Determine the (x, y) coordinate at the center of the cell enclosing the given text.  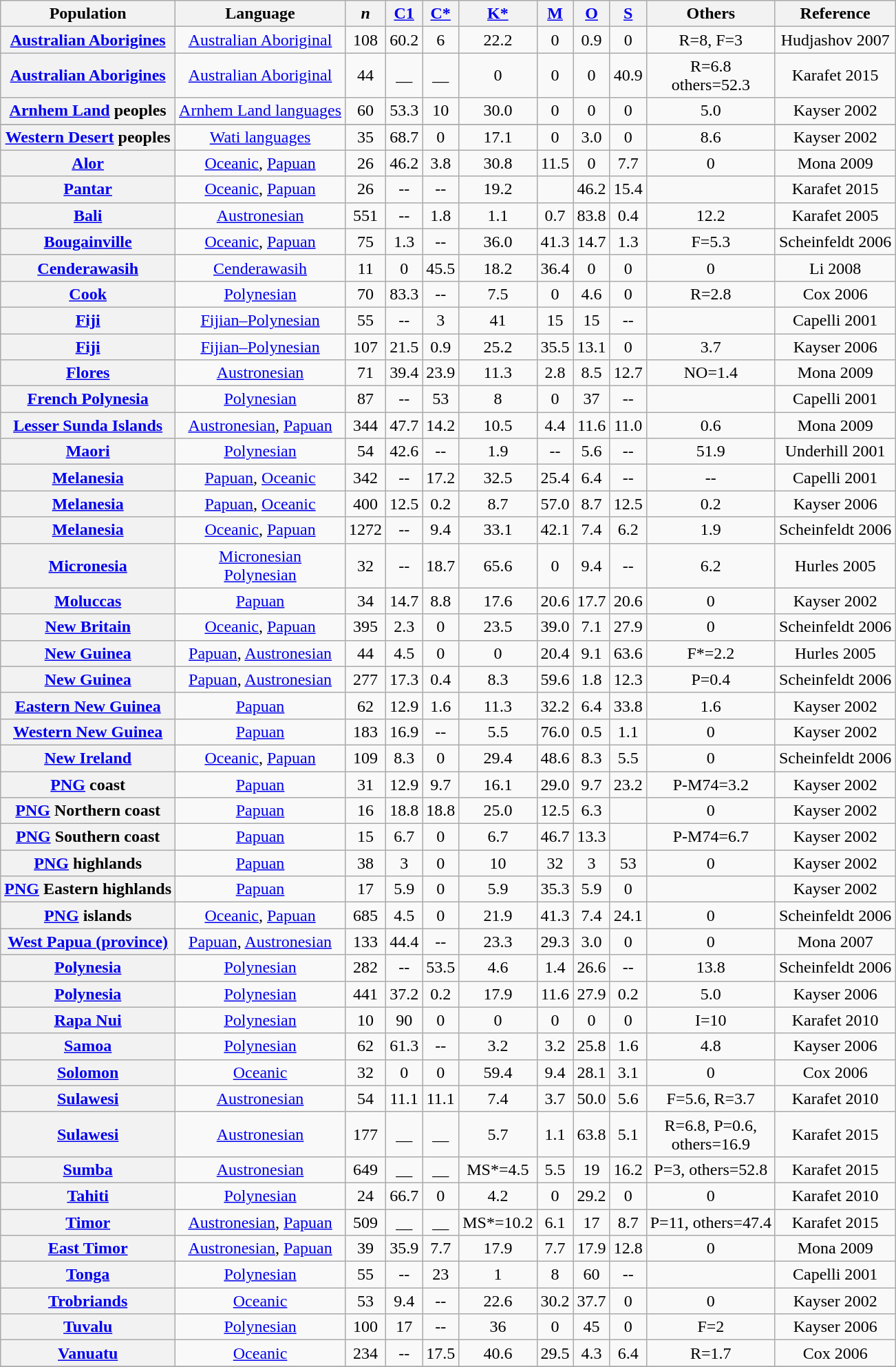
P=11, others=47.4 (710, 1222)
Tonga (88, 1275)
0.6 (710, 425)
66.7 (405, 1196)
17.5 (440, 1353)
30.2 (555, 1301)
277 (366, 679)
8.6 (710, 137)
4.3 (592, 1353)
Alor (88, 163)
53.5 (440, 968)
30.0 (498, 111)
4.2 (498, 1196)
Flores (88, 373)
Hudjashov 2007 (835, 40)
34 (366, 601)
Arnhem Land peoples (88, 111)
13.1 (592, 346)
Cook (88, 294)
32.2 (555, 706)
21.9 (498, 915)
87 (366, 399)
39 (366, 1249)
685 (366, 915)
4.8 (710, 1046)
Vanuatu (88, 1353)
17.3 (405, 679)
36 (498, 1327)
1 (498, 1275)
12.7 (628, 373)
133 (366, 942)
29.2 (592, 1196)
76.0 (555, 732)
6.1 (555, 1222)
F*=2.2 (710, 653)
Mona 2007 (835, 942)
23 (440, 1275)
10.5 (498, 425)
28.1 (592, 1072)
2.8 (555, 373)
7.1 (592, 627)
70 (366, 294)
25.8 (592, 1046)
PNG Southern coast (88, 837)
11.5 (555, 163)
18.7 (440, 566)
344 (366, 425)
23.2 (628, 784)
83.8 (592, 215)
F=2 (710, 1327)
R=8, F=3 (710, 40)
18.2 (498, 268)
Trobriands (88, 1301)
MicronesianPolynesian (260, 566)
48.6 (555, 758)
35.9 (405, 1249)
33.1 (498, 530)
36.0 (498, 242)
509 (366, 1222)
MS*=10.2 (498, 1222)
37 (592, 399)
6.3 (592, 811)
59.6 (555, 679)
7.5 (498, 294)
183 (366, 732)
12.8 (628, 1249)
P=3, others=52.8 (710, 1169)
3.8 (440, 163)
25.4 (555, 478)
50.0 (592, 1099)
36.4 (555, 268)
35.3 (555, 889)
Moluccas (88, 601)
8.5 (592, 373)
Wati languages (260, 137)
29.4 (498, 758)
63.8 (592, 1134)
100 (366, 1327)
24 (366, 1196)
Maori (88, 452)
51.9 (710, 452)
R=6.8others=52.3 (710, 76)
29.5 (555, 1353)
Western New Guinea (88, 732)
New Britain (88, 627)
K* (498, 14)
39.0 (555, 627)
29.0 (555, 784)
40.6 (498, 1353)
29.3 (555, 942)
45.5 (440, 268)
22.6 (498, 1301)
Arnhem Land languages (260, 111)
109 (366, 758)
20.4 (555, 653)
PNG coast (88, 784)
21.5 (405, 346)
25.2 (498, 346)
Others (710, 14)
R=6.8, P=0.6,others=16.9 (710, 1134)
R=1.7 (710, 1353)
26.6 (592, 968)
39.4 (405, 373)
3.1 (628, 1072)
282 (366, 968)
37.2 (405, 994)
42.1 (555, 530)
23.5 (498, 627)
19 (592, 1169)
MS*=4.5 (498, 1169)
5.7 (498, 1134)
60.2 (405, 40)
O (592, 14)
Underhill 2001 (835, 452)
Reference (835, 14)
16.2 (628, 1169)
11 (366, 268)
107 (366, 346)
Li 2008 (835, 268)
35 (366, 137)
59.4 (498, 1072)
M (555, 14)
Rapa Nui (88, 1020)
Tahiti (88, 1196)
38 (366, 863)
17.1 (498, 137)
30.8 (498, 163)
French Polynesia (88, 399)
63.6 (628, 653)
19.2 (498, 189)
n (366, 14)
C1 (405, 14)
551 (366, 215)
35.5 (555, 346)
Solomon (88, 1072)
16.1 (498, 784)
Timor (88, 1222)
Karafet 2005 (835, 215)
45 (592, 1327)
108 (366, 40)
Lesser Sunda Islands (88, 425)
PNG Northern coast (88, 811)
83.3 (405, 294)
P-M74=6.7 (710, 837)
1.4 (555, 968)
Eastern New Guinea (88, 706)
12.2 (710, 215)
5.1 (628, 1134)
Bali (88, 215)
17.2 (440, 478)
649 (366, 1169)
East Timor (88, 1249)
Pantar (88, 189)
342 (366, 478)
40.9 (628, 76)
F=5.6, R=3.7 (710, 1099)
West Papua (province) (88, 942)
61.3 (405, 1046)
9.1 (592, 653)
PNG islands (88, 915)
17.6 (498, 601)
31 (366, 784)
25.0 (498, 811)
PNG highlands (88, 863)
75 (366, 242)
8.8 (440, 601)
15.4 (628, 189)
Micronesia (88, 566)
2.3 (405, 627)
Sumba (88, 1169)
Population (88, 14)
I=10 (710, 1020)
177 (366, 1134)
46.7 (555, 837)
90 (405, 1020)
NO=1.4 (710, 373)
234 (366, 1353)
0.5 (592, 732)
S (628, 14)
13.3 (592, 837)
400 (366, 504)
23.3 (498, 942)
Samoa (88, 1046)
13.8 (710, 968)
12.3 (628, 679)
F=5.3 (710, 242)
44.4 (405, 942)
71 (366, 373)
68.7 (405, 137)
1272 (366, 530)
Bougainville (88, 242)
32.5 (498, 478)
C* (440, 14)
41 (498, 320)
P=0.4 (710, 679)
33.8 (628, 706)
17.7 (592, 601)
PNG Eastern highlands (88, 889)
Language (260, 14)
6 (440, 40)
22.2 (498, 40)
P-M74=3.2 (710, 784)
0.7 (555, 215)
395 (366, 627)
New Ireland (88, 758)
37.7 (592, 1301)
R=2.8 (710, 294)
16 (366, 811)
24.1 (628, 915)
16.9 (405, 732)
441 (366, 994)
23.9 (440, 373)
14.2 (440, 425)
11.0 (628, 425)
57.0 (555, 504)
Western Desert peoples (88, 137)
4.4 (555, 425)
47.7 (405, 425)
53.3 (405, 111)
Tuvalu (88, 1327)
42.6 (405, 452)
65.6 (498, 566)
